Identify which cell holds the provided text, then report its (x, y) central coordinate. 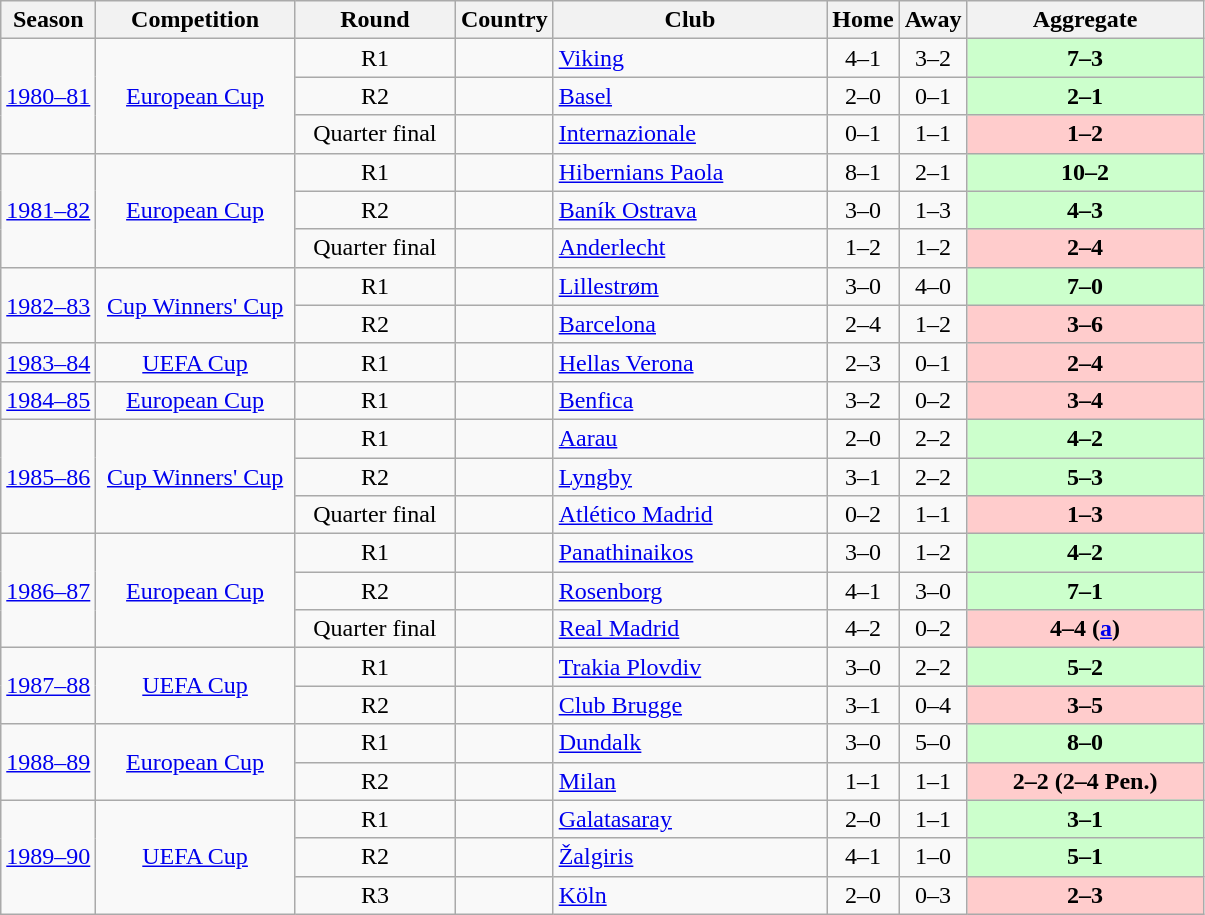
Rosenborg (690, 591)
7–1 (1085, 591)
8–0 (1085, 743)
Basel (690, 96)
0–3 (933, 895)
5–0 (933, 743)
Galatasaray (690, 819)
1988–89 (48, 762)
Barcelona (690, 324)
Žalgiris (690, 857)
Lyngby (690, 477)
Viking (690, 58)
Milan (690, 781)
5–2 (1085, 667)
Season (48, 20)
7–3 (1085, 58)
1983–84 (48, 362)
Anderlecht (690, 248)
Dundalk (690, 743)
Panathinaikos (690, 553)
4–3 (1085, 210)
1–0 (933, 857)
Hibernians Paola (690, 172)
Internazionale (690, 134)
1980–81 (48, 96)
Köln (690, 895)
7–0 (1085, 286)
3–5 (1085, 705)
1985–86 (48, 476)
8–1 (863, 172)
1982–83 (48, 305)
5–3 (1085, 477)
Home (863, 20)
Round (374, 20)
Competition (196, 20)
10–2 (1085, 172)
2–2 (2–4 Pen.) (1085, 781)
1984–85 (48, 400)
Country (504, 20)
Aarau (690, 438)
1981–82 (48, 210)
Club Brugge (690, 705)
Away (933, 20)
1989–90 (48, 857)
4–4 (a) (1085, 629)
3–4 (1085, 400)
Atlético Madrid (690, 515)
4–0 (933, 286)
Hellas Verona (690, 362)
Baník Ostrava (690, 210)
5–1 (1085, 857)
Trakia Plovdiv (690, 667)
R3 (374, 895)
Lillestrøm (690, 286)
Club (690, 20)
Benfica (690, 400)
1986–87 (48, 591)
0–4 (933, 705)
Aggregate (1085, 20)
1987–88 (48, 686)
Real Madrid (690, 629)
3–6 (1085, 324)
